Scan for the cell matching the given text and deliver its (X, Y) coordinate at center. 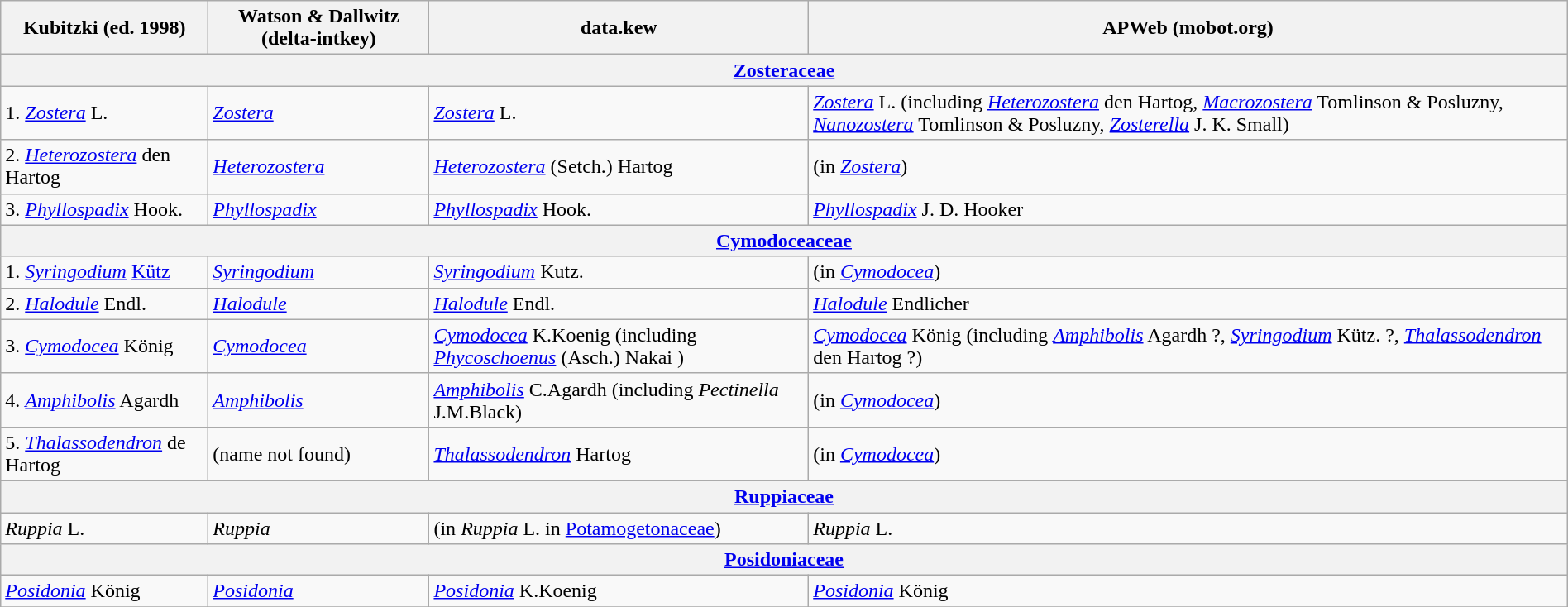
Phyllospadix (319, 209)
2. Halodule Endl. (104, 303)
Ruppiaceae (784, 496)
Heterozostera (319, 167)
5. Thalassodendron de Hartog (104, 453)
Syringodium (319, 272)
Heterozostera (Setch.) Hartog (619, 167)
Posidonia K.Koenig (619, 591)
(name not found) (319, 453)
Phyllospadix Hook. (619, 209)
4. Amphibolis Agardh (104, 400)
Zosteraceae (784, 70)
Amphibolis C.Agardh (including Pectinella J.M.Black) (619, 400)
Watson & Dallwitz (delta-intkey) (319, 28)
Amphibolis (319, 400)
Posidonia (319, 591)
Thalassodendron Hartog (619, 453)
Cymodocea König (including Amphibolis Agardh ?, Syringodium Kütz. ?, Thalassodendron den Hartog ?) (1188, 346)
(in Ruppia L. in Potamogetonaceae) (619, 528)
Cymodocea K.Koenig (including Phycoschoenus (Asch.) Nakai ) (619, 346)
Kubitzki (ed. 1998) (104, 28)
Syringodium Kutz. (619, 272)
Halodule Endlicher (1188, 303)
(in Zostera) (1188, 167)
3. Phyllospadix Hook. (104, 209)
Zostera L. (including Heterozostera den Hartog, Macrozostera Tomlinson & Posluzny, Nanozostera Tomlinson & Posluzny, Zosterella J. K. Small) (1188, 112)
Cymodocea (319, 346)
Zostera (319, 112)
Cymodoceaceae (784, 241)
Ruppia (319, 528)
3. Cymodocea König (104, 346)
APWeb (mobot.org) (1188, 28)
1. Zostera L. (104, 112)
2. Heterozostera den Hartog (104, 167)
Posidoniaceae (784, 560)
data.kew (619, 28)
Phyllospadix J. D. Hooker (1188, 209)
1. Syringodium Kütz (104, 272)
Zostera L. (619, 112)
Halodule (319, 303)
Halodule Endl. (619, 303)
